Detect which cell encompasses the target text, then output its (x, y) center coordinate. 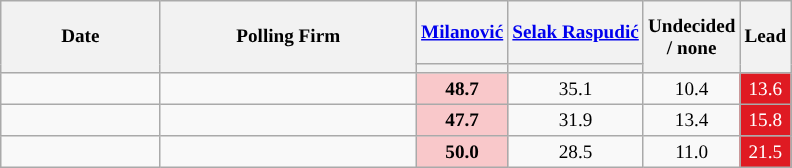
13.4 (692, 120)
Polling Firm (288, 37)
Selak Raspudić (576, 32)
50.0 (462, 152)
47.7 (462, 120)
10.4 (692, 89)
Date (80, 37)
28.5 (576, 152)
11.0 (692, 152)
48.7 (462, 89)
35.1 (576, 89)
13.6 (766, 89)
Undecided / none (692, 37)
31.9 (576, 120)
Lead (766, 37)
15.8 (766, 120)
21.5 (766, 152)
Milanović (462, 32)
